Identify which cell holds the provided text, then report its (X, Y) central coordinate. 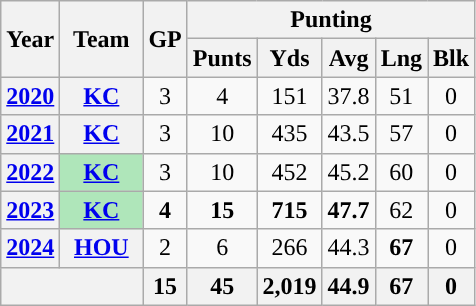
2 (165, 248)
GP (165, 39)
HOU (102, 248)
Team (102, 39)
6 (222, 248)
Avg (348, 58)
266 (290, 248)
62 (401, 210)
2022 (30, 172)
2,019 (290, 286)
Lng (401, 58)
44.3 (348, 248)
2020 (30, 96)
60 (401, 172)
435 (290, 134)
Year (30, 39)
57 (401, 134)
151 (290, 96)
2021 (30, 134)
715 (290, 210)
Punting (330, 20)
44.9 (348, 286)
43.5 (348, 134)
2024 (30, 248)
37.8 (348, 96)
47.7 (348, 210)
2023 (30, 210)
51 (401, 96)
Yds (290, 58)
Blk (452, 58)
452 (290, 172)
Punts (222, 58)
45 (222, 286)
45.2 (348, 172)
